For the text-containing cell, return its midpoint in [X, Y] coordinate format. 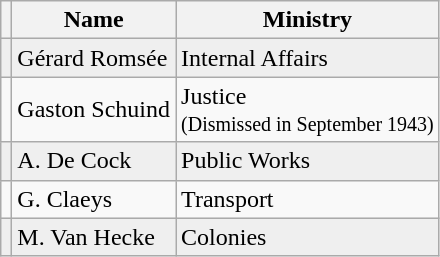
Ministry [308, 20]
G. Claeys [94, 199]
Transport [308, 199]
Public Works [308, 161]
M. Van Hecke [94, 237]
Gérard Romsée [94, 58]
Name [94, 20]
Gaston Schuind [94, 110]
A. De Cock [94, 161]
Internal Affairs [308, 58]
Justice(Dismissed in September 1943) [308, 110]
Colonies [308, 237]
